Identify which cell holds the provided text, then report its (x, y) central coordinate. 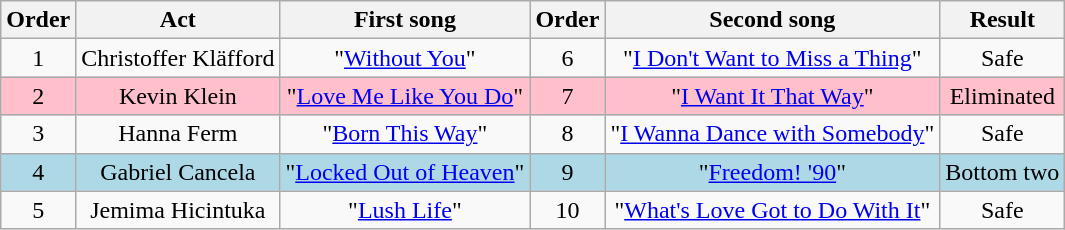
Result (1002, 20)
First song (405, 20)
"Freedom! '90" (772, 172)
Christoffer Kläfford (178, 58)
"Born This Way" (405, 134)
Kevin Klein (178, 96)
4 (38, 172)
Bottom two (1002, 172)
"Love Me Like You Do" (405, 96)
Second song (772, 20)
Jemima Hicintuka (178, 210)
Act (178, 20)
"I Don't Want to Miss a Thing" (772, 58)
"I Want It That Way" (772, 96)
6 (568, 58)
Gabriel Cancela (178, 172)
8 (568, 134)
9 (568, 172)
"Lush Life" (405, 210)
10 (568, 210)
Eliminated (1002, 96)
Hanna Ferm (178, 134)
2 (38, 96)
1 (38, 58)
"Without You" (405, 58)
"Locked Out of Heaven" (405, 172)
3 (38, 134)
"I Wanna Dance with Somebody" (772, 134)
5 (38, 210)
7 (568, 96)
"What's Love Got to Do With It" (772, 210)
